Capture the cell that displays the provided text and extract its (x, y) central coordinate. 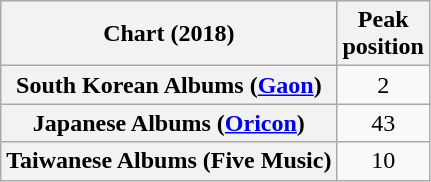
Taiwanese Albums (Five Music) (169, 161)
Japanese Albums (Oricon) (169, 123)
Peakposition (383, 34)
2 (383, 85)
Chart (2018) (169, 34)
43 (383, 123)
South Korean Albums (Gaon) (169, 85)
10 (383, 161)
